From the cell containing the given text, extract its center point as [X, Y] coordinate. 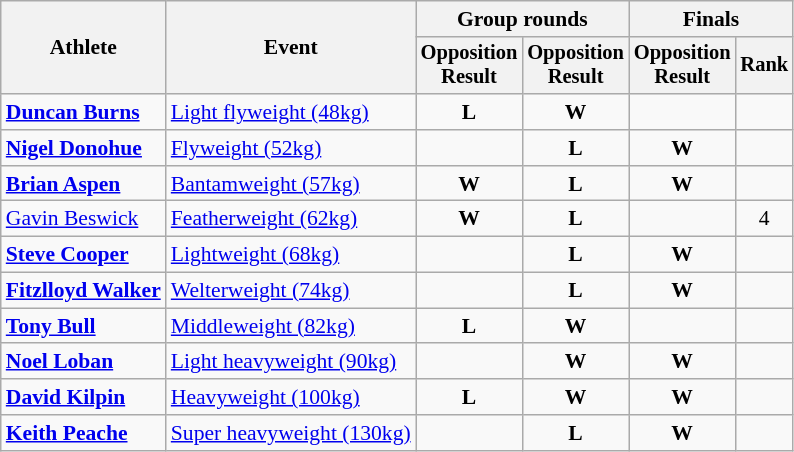
David Kilpin [84, 397]
Super heavyweight (130kg) [291, 433]
Event [291, 48]
Brian Aspen [84, 184]
Heavyweight (100kg) [291, 397]
Fitzlloyd Walker [84, 291]
Athlete [84, 48]
Nigel Donohue [84, 148]
Duncan Burns [84, 112]
Gavin Beswick [84, 219]
Featherweight (62kg) [291, 219]
Flyweight (52kg) [291, 148]
Group rounds [522, 19]
Steve Cooper [84, 255]
Middleweight (82kg) [291, 326]
Keith Peache [84, 433]
Light heavyweight (90kg) [291, 362]
Bantamweight (57kg) [291, 184]
Noel Loban [84, 362]
Welterweight (74kg) [291, 291]
4 [764, 219]
Light flyweight (48kg) [291, 112]
Rank [764, 66]
Finals [711, 19]
Lightweight (68kg) [291, 255]
Tony Bull [84, 326]
